Extract the [X, Y] coordinate from the center of the cell holding the provided text.  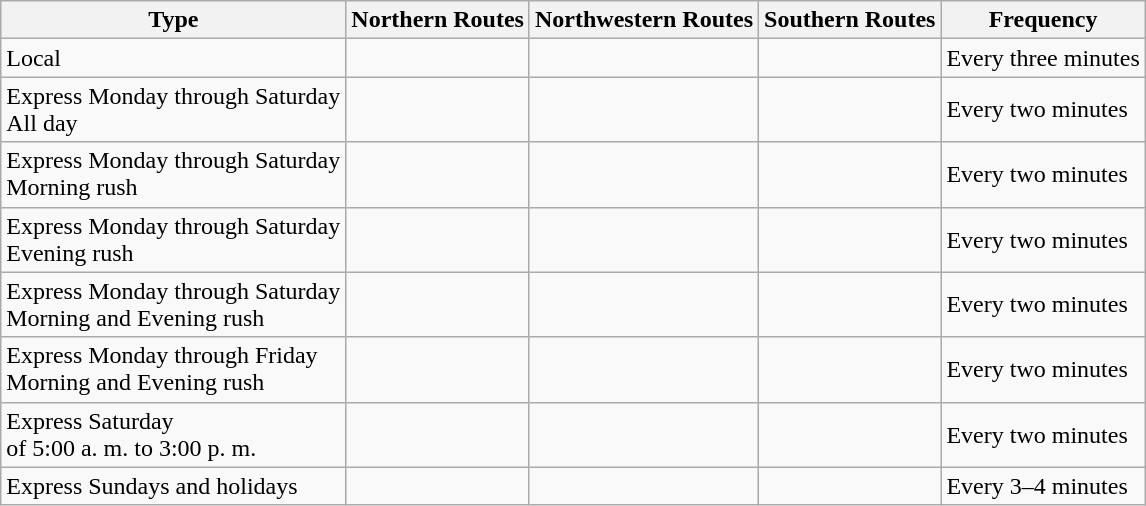
Frequency [1043, 20]
Local [174, 58]
Southern Routes [850, 20]
Northern Routes [438, 20]
Express Monday through SaturdayMorning and Evening rush [174, 304]
Express Monday through FridayMorning and Evening rush [174, 370]
Type [174, 20]
Express Sundays and holidays [174, 486]
Express Saturdayof 5:00 a. m. to 3:00 p. m. [174, 434]
Northwestern Routes [644, 20]
Express Monday through SaturdayEvening rush [174, 240]
Every 3–4 minutes [1043, 486]
Express Monday through SaturdayMorning rush [174, 174]
Every three minutes [1043, 58]
Express Monday through SaturdayAll day [174, 110]
